Identify which cell holds the provided text, then report its (x, y) central coordinate. 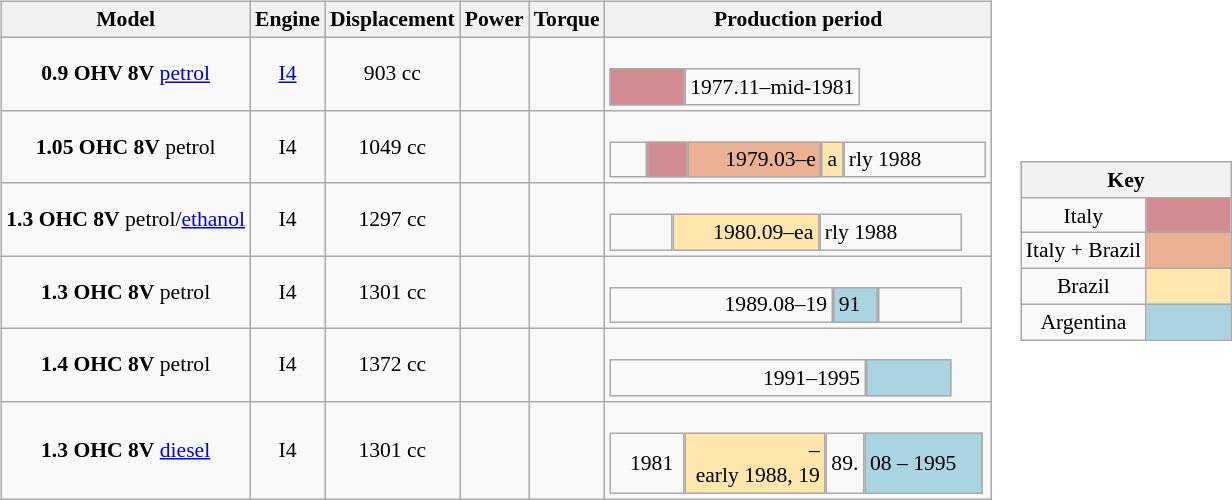
1979.03–e a rly 1988 (798, 146)
1.4 OHC 8V petrol (126, 364)
Displacement (392, 20)
1049 cc (392, 146)
– early 1988, 19 (754, 464)
1372 cc (392, 364)
1.3 OHC 8V petrol (126, 292)
Model (126, 20)
903 cc (392, 74)
Argentina (1084, 322)
89. (846, 464)
1989.08–19 91 (798, 292)
a (832, 160)
Torque (567, 20)
1981 – early 1988, 19 89. 08 – 1995 (798, 450)
Power (494, 20)
1.05 OHC 8V petrol (126, 146)
Italy + Brazil (1084, 251)
1979.03–e (754, 160)
1.3 OHC 8V petrol/ethanol (126, 220)
1297 cc (392, 220)
0.9 OHV 8V petrol (126, 74)
1980.09–ea (746, 232)
1981 (648, 464)
91 (856, 304)
Production period (798, 20)
Brazil (1084, 286)
Key (1126, 180)
08 – 1995 (923, 464)
Italy (1084, 215)
Engine (288, 20)
1980.09–ea rly 1988 (798, 220)
1.3 OHC 8V diesel (126, 450)
1989.08–19 (722, 304)
